Return the [x, y] coordinate for the center point of the cell that contains the specified text.  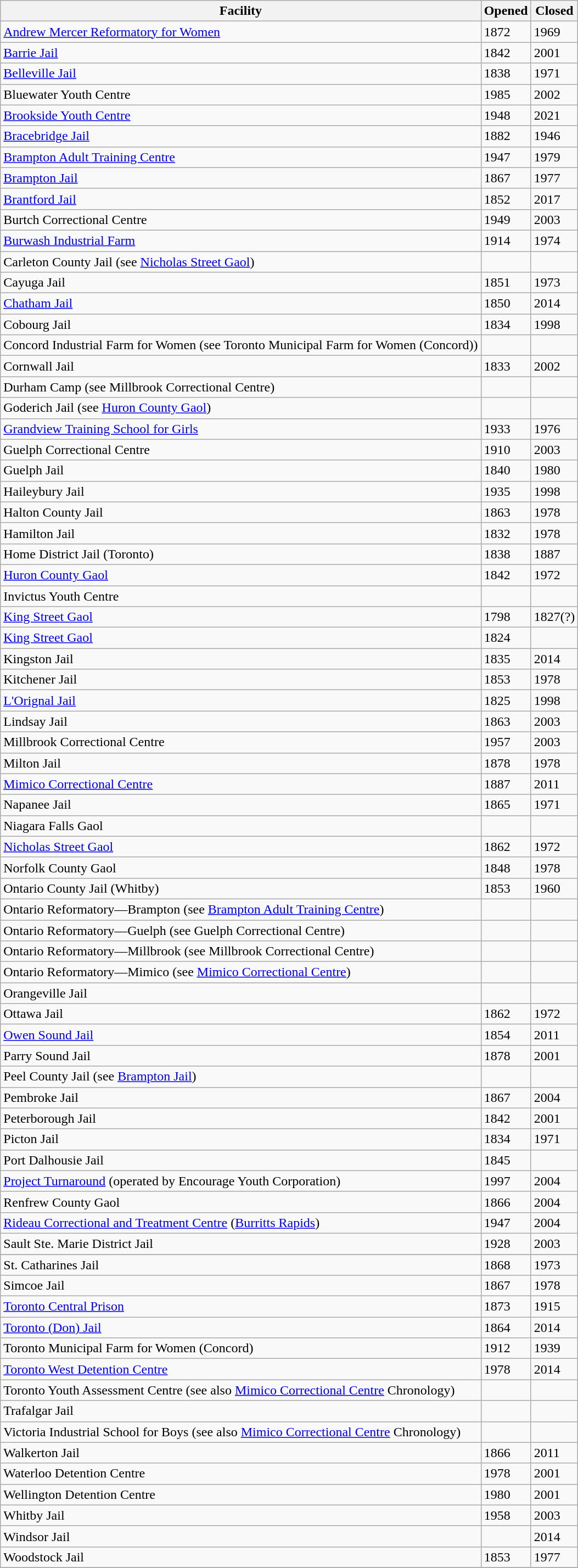
Toronto Municipal Farm for Women (Concord) [240, 1348]
Chatham Jail [240, 304]
1833 [506, 366]
Carleton County Jail (see Nicholas Street Gaol) [240, 262]
Kingston Jail [240, 659]
Project Turnaround (operated by Encourage Youth Corporation) [240, 1181]
Parry Sound Jail [240, 1056]
1948 [506, 115]
Toronto (Don) Jail [240, 1328]
1935 [506, 491]
Brampton Jail [240, 178]
Goderich Jail (see Huron County Gaol) [240, 408]
1985 [506, 94]
Toronto Central Prison [240, 1307]
1974 [554, 240]
Halton County Jail [240, 512]
Cobourg Jail [240, 324]
Peterborough Jail [240, 1118]
Picton Jail [240, 1139]
1848 [506, 867]
1864 [506, 1328]
L'Orignal Jail [240, 701]
1946 [554, 136]
Lindsay Jail [240, 721]
Home District Jail (Toronto) [240, 554]
St. Catharines Jail [240, 1264]
1832 [506, 533]
Barrie Jail [240, 53]
Invictus Youth Centre [240, 596]
Guelph Correctional Centre [240, 450]
1960 [554, 888]
Renfrew County Gaol [240, 1202]
Brantford Jail [240, 199]
1868 [506, 1264]
1912 [506, 1348]
Opened [506, 11]
Niagara Falls Gaol [240, 826]
Burtch Correctional Centre [240, 220]
Durham Camp (see Millbrook Correctional Centre) [240, 387]
Walkerton Jail [240, 1453]
1798 [506, 617]
1882 [506, 136]
Ontario Reformatory—Brampton (see Brampton Adult Training Centre) [240, 909]
Haileybury Jail [240, 491]
1852 [506, 199]
Mimico Correctional Centre [240, 784]
Brampton Adult Training Centre [240, 157]
1827(?) [554, 617]
1851 [506, 283]
1825 [506, 701]
Nicholas Street Gaol [240, 847]
Millbrook Correctional Centre [240, 742]
1845 [506, 1160]
Toronto Youth Assessment Centre (see also Mimico Correctional Centre Chronology) [240, 1390]
Pembroke Jail [240, 1097]
1865 [506, 805]
Brookside Youth Centre [240, 115]
Waterloo Detention Centre [240, 1474]
Cayuga Jail [240, 283]
Ontario Reformatory—Guelph (see Guelph Correctional Centre) [240, 931]
1835 [506, 659]
Concord Industrial Farm for Women (see Toronto Municipal Farm for Women (Concord)) [240, 345]
1969 [554, 32]
Orangeville Jail [240, 993]
1976 [554, 429]
1928 [506, 1244]
1914 [506, 240]
Cornwall Jail [240, 366]
Windsor Jail [240, 1536]
Ontario Reformatory—Mimico (see Mimico Correctional Centre) [240, 972]
1933 [506, 429]
Port Dalhousie Jail [240, 1160]
Simcoe Jail [240, 1286]
1840 [506, 471]
2017 [554, 199]
1979 [554, 157]
Ontario Reformatory—Millbrook (see Millbrook Correctional Centre) [240, 951]
1824 [506, 638]
Toronto West Detention Centre [240, 1369]
Rideau Correctional and Treatment Centre (Burritts Rapids) [240, 1223]
Norfolk County Gaol [240, 867]
Ottawa Jail [240, 1014]
1850 [506, 304]
Wellington Detention Centre [240, 1494]
Huron County Gaol [240, 575]
2021 [554, 115]
Sault Ste. Marie District Jail [240, 1244]
Victoria Industrial School for Boys (see also Mimico Correctional Centre Chronology) [240, 1432]
1939 [554, 1348]
Grandview Training School for Girls [240, 429]
Kitchener Jail [240, 680]
Andrew Mercer Reformatory for Women [240, 32]
Owen Sound Jail [240, 1035]
Belleville Jail [240, 74]
Milton Jail [240, 763]
1949 [506, 220]
1873 [506, 1307]
Whitby Jail [240, 1515]
Trafalgar Jail [240, 1411]
Woodstock Jail [240, 1557]
Hamilton Jail [240, 533]
1958 [506, 1515]
Closed [554, 11]
Facility [240, 11]
1915 [554, 1307]
Burwash Industrial Farm [240, 240]
Peel County Jail (see Brampton Jail) [240, 1077]
1997 [506, 1181]
1872 [506, 32]
1910 [506, 450]
Guelph Jail [240, 471]
Bluewater Youth Centre [240, 94]
Napanee Jail [240, 805]
Ontario County Jail (Whitby) [240, 888]
1957 [506, 742]
Bracebridge Jail [240, 136]
1854 [506, 1035]
